Return the [X, Y] coordinate for the center point of the cell that contains the specified text.  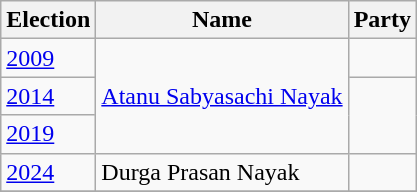
Name [222, 20]
2019 [48, 134]
2009 [48, 58]
Atanu Sabyasachi Nayak [222, 96]
Election [48, 20]
2014 [48, 96]
Party [382, 20]
Durga Prasan Nayak [222, 172]
2024 [48, 172]
